Search for the cell housing the specified text and yield its (x, y) center coordinate. 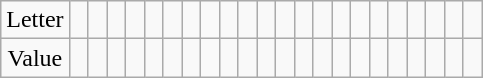
Letter (35, 20)
Value (35, 58)
